Return the [x, y] coordinate for the center point of the cell that contains the specified text.  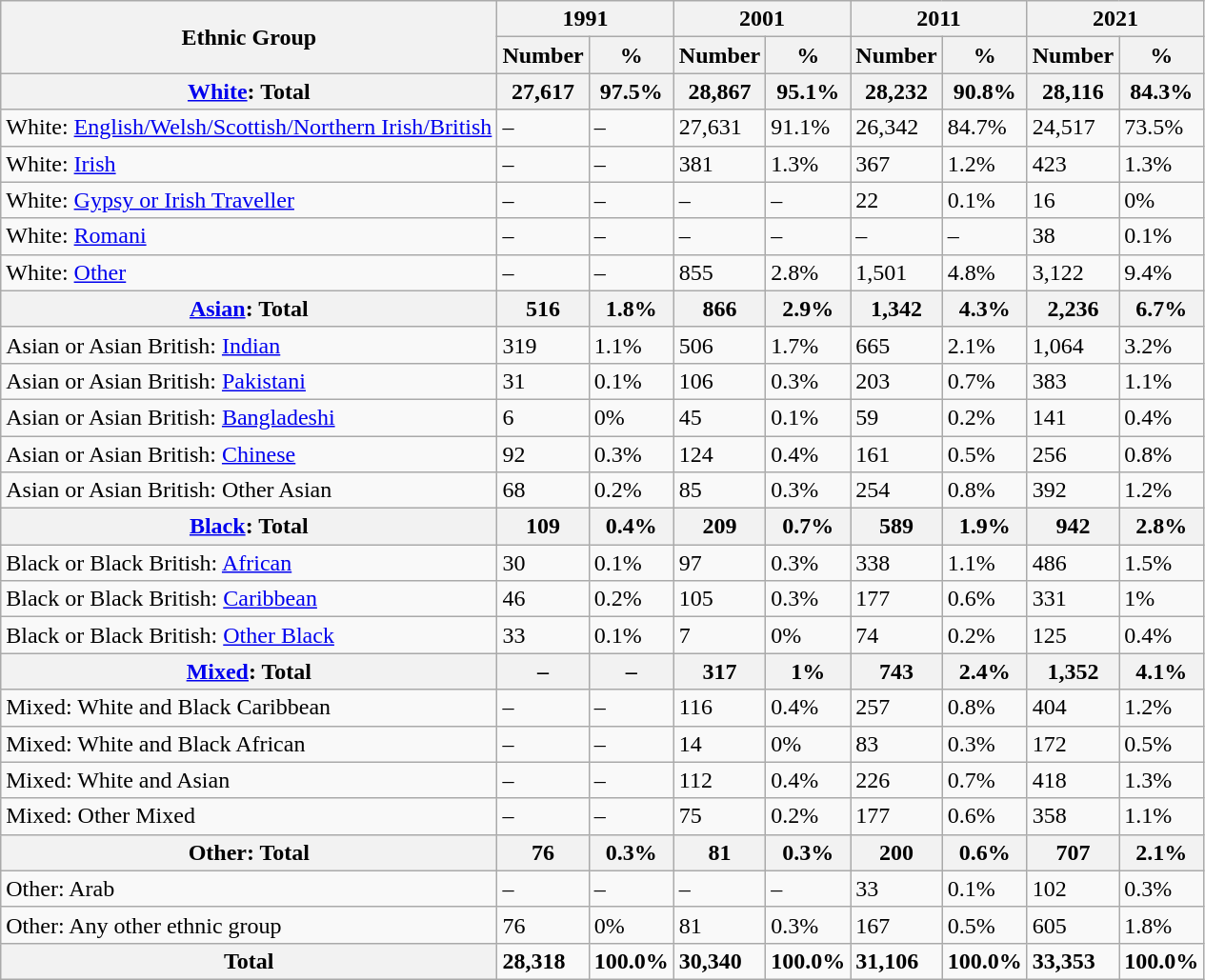
30,340 [719, 961]
1.5% [1162, 563]
84.7% [985, 128]
2021 [1115, 19]
3,122 [1073, 272]
257 [896, 708]
200 [896, 852]
White: Gypsy or Irish Traveller [250, 200]
358 [1073, 816]
16 [1073, 200]
28,867 [719, 91]
3.2% [1162, 345]
28,116 [1073, 91]
254 [896, 490]
866 [719, 309]
7 [719, 635]
855 [719, 272]
1.7% [808, 345]
161 [896, 454]
209 [719, 527]
106 [719, 381]
Black or Black British: African [250, 563]
319 [543, 345]
85 [719, 490]
112 [719, 780]
30 [543, 563]
Asian or Asian British: Bangladeshi [250, 417]
45 [719, 417]
109 [543, 527]
28,318 [543, 961]
1,501 [896, 272]
Asian or Asian British: Indian [250, 345]
22 [896, 200]
74 [896, 635]
White: Irish [250, 164]
Total [250, 961]
506 [719, 345]
1,352 [1073, 671]
97.5% [631, 91]
38 [1073, 236]
743 [896, 671]
92 [543, 454]
Black or Black British: Other Black [250, 635]
90.8% [985, 91]
665 [896, 345]
125 [1073, 635]
423 [1073, 164]
2.9% [808, 309]
256 [1073, 454]
Other: Any other ethnic group [250, 925]
172 [1073, 744]
404 [1073, 708]
381 [719, 164]
1.9% [985, 527]
75 [719, 816]
Asian: Total [250, 309]
2001 [762, 19]
83 [896, 744]
605 [1073, 925]
White: Total [250, 91]
203 [896, 381]
Asian or Asian British: Other Asian [250, 490]
33,353 [1073, 961]
486 [1073, 563]
2,236 [1073, 309]
4.1% [1162, 671]
6 [543, 417]
167 [896, 925]
White: Other [250, 272]
Black: Total [250, 527]
73.5% [1162, 128]
367 [896, 164]
Asian or Asian British: Chinese [250, 454]
97 [719, 563]
102 [1073, 889]
84.3% [1162, 91]
9.4% [1162, 272]
Other: Arab [250, 889]
91.1% [808, 128]
418 [1073, 780]
24,517 [1073, 128]
6.7% [1162, 309]
95.1% [808, 91]
White: Romani [250, 236]
331 [1073, 599]
46 [543, 599]
Ethnic Group [250, 37]
116 [719, 708]
1,342 [896, 309]
589 [896, 527]
Mixed: Total [250, 671]
27,631 [719, 128]
141 [1073, 417]
31,106 [896, 961]
1,064 [1073, 345]
338 [896, 563]
14 [719, 744]
317 [719, 671]
383 [1073, 381]
Mixed: Other Mixed [250, 816]
Mixed: White and Black African [250, 744]
Black or Black British: Caribbean [250, 599]
516 [543, 309]
124 [719, 454]
707 [1073, 852]
Other: Total [250, 852]
31 [543, 381]
59 [896, 417]
226 [896, 780]
Asian or Asian British: Pakistani [250, 381]
2011 [939, 19]
27,617 [543, 91]
White: English/Welsh/Scottish/Northern Irish/British [250, 128]
4.8% [985, 272]
26,342 [896, 128]
4.3% [985, 309]
28,232 [896, 91]
Mixed: White and Black Caribbean [250, 708]
392 [1073, 490]
2.4% [985, 671]
942 [1073, 527]
105 [719, 599]
1991 [585, 19]
Mixed: White and Asian [250, 780]
68 [543, 490]
